From the cell containing the given text, extract its center point as (x, y) coordinate. 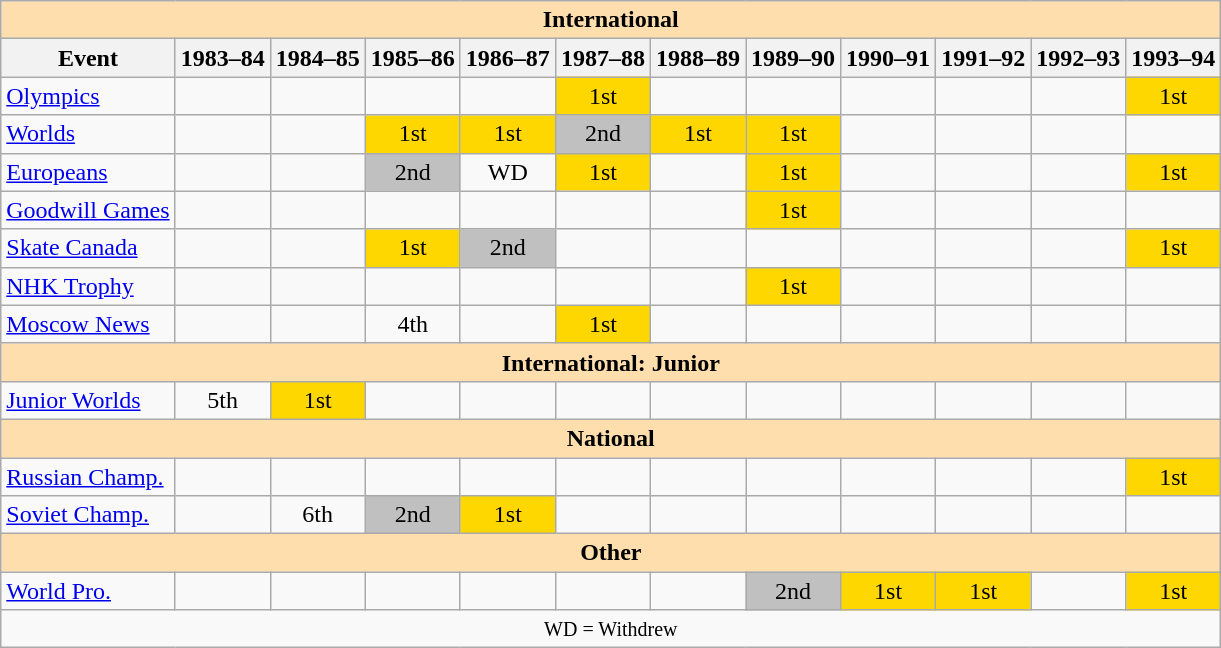
International: Junior (611, 362)
Skate Canada (88, 248)
National (611, 438)
Olympics (88, 96)
1987–88 (602, 58)
International (611, 20)
4th (412, 324)
Europeans (88, 172)
NHK Trophy (88, 286)
Event (88, 58)
1993–94 (1174, 58)
Moscow News (88, 324)
1986–87 (508, 58)
6th (318, 515)
1988–89 (698, 58)
World Pro. (88, 591)
Goodwill Games (88, 210)
WD = Withdrew (611, 629)
Junior Worlds (88, 400)
1990–91 (888, 58)
1984–85 (318, 58)
Russian Champ. (88, 477)
Other (611, 553)
WD (508, 172)
1985–86 (412, 58)
1991–92 (984, 58)
5th (222, 400)
1992–93 (1078, 58)
1989–90 (794, 58)
Worlds (88, 134)
1983–84 (222, 58)
Soviet Champ. (88, 515)
